From the cell containing the given text, extract its center point as [x, y] coordinate. 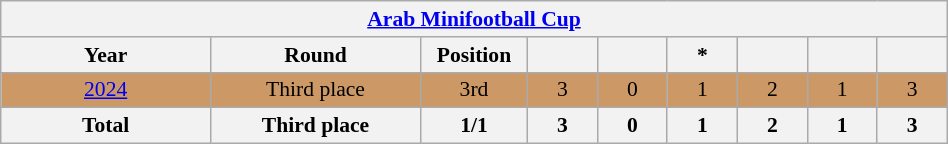
Arab Minifootball Cup [474, 19]
Position [474, 55]
* [702, 55]
Total [106, 126]
1/1 [474, 126]
Round [316, 55]
3rd [474, 90]
Year [106, 55]
2024 [106, 90]
